Return the [x, y] coordinate for the center point of the cell that contains the specified text.  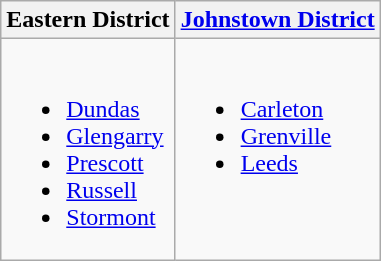
CarletonGrenvilleLeeds [278, 150]
Johnstown District [278, 20]
DundasGlengarryPrescottRussellStormont [88, 150]
Eastern District [88, 20]
